Determine the (X, Y) coordinate at the center of the cell enclosing the given text.  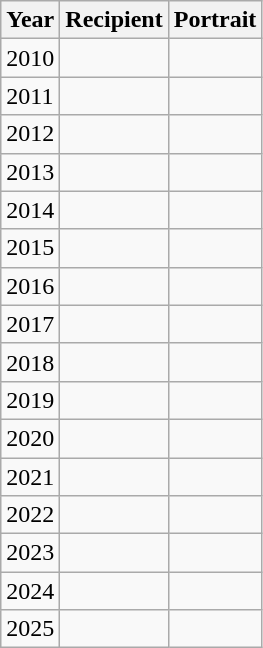
2019 (30, 400)
Portrait (215, 20)
2022 (30, 515)
2020 (30, 438)
2016 (30, 286)
2025 (30, 629)
2017 (30, 324)
2023 (30, 553)
2015 (30, 248)
Year (30, 20)
2018 (30, 362)
2011 (30, 96)
Recipient (114, 20)
2013 (30, 172)
2014 (30, 210)
2012 (30, 134)
2010 (30, 58)
2024 (30, 591)
2021 (30, 477)
